Locate the cell with the specified text and output its (X, Y) center coordinate. 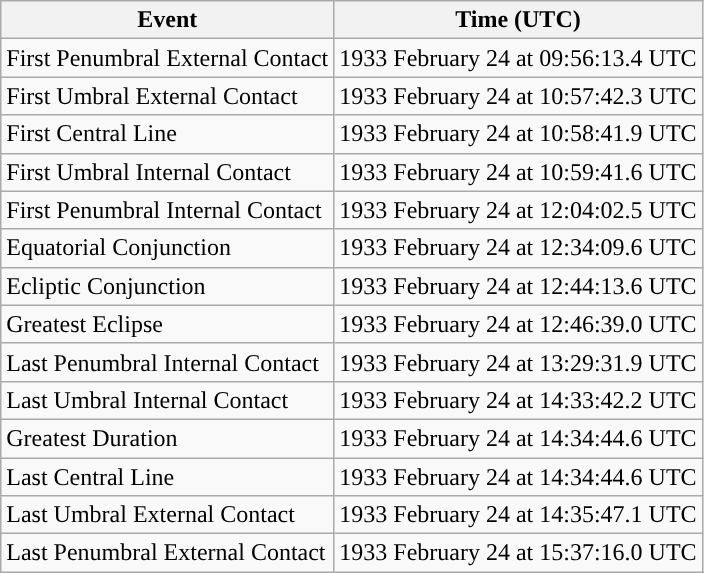
Last Penumbral Internal Contact (168, 362)
Time (UTC) (518, 20)
1933 February 24 at 14:35:47.1 UTC (518, 515)
1933 February 24 at 10:57:42.3 UTC (518, 96)
1933 February 24 at 12:04:02.5 UTC (518, 210)
1933 February 24 at 09:56:13.4 UTC (518, 58)
Greatest Eclipse (168, 324)
First Penumbral Internal Contact (168, 210)
1933 February 24 at 10:58:41.9 UTC (518, 134)
First Central Line (168, 134)
Last Umbral Internal Contact (168, 400)
1933 February 24 at 13:29:31.9 UTC (518, 362)
1933 February 24 at 10:59:41.6 UTC (518, 172)
First Penumbral External Contact (168, 58)
1933 February 24 at 14:33:42.2 UTC (518, 400)
Equatorial Conjunction (168, 248)
Last Penumbral External Contact (168, 553)
Event (168, 20)
First Umbral External Contact (168, 96)
1933 February 24 at 12:34:09.6 UTC (518, 248)
Last Central Line (168, 477)
Last Umbral External Contact (168, 515)
1933 February 24 at 12:46:39.0 UTC (518, 324)
Greatest Duration (168, 438)
Ecliptic Conjunction (168, 286)
1933 February 24 at 12:44:13.6 UTC (518, 286)
1933 February 24 at 15:37:16.0 UTC (518, 553)
First Umbral Internal Contact (168, 172)
